Scan for the cell matching the given text and deliver its [X, Y] coordinate at center. 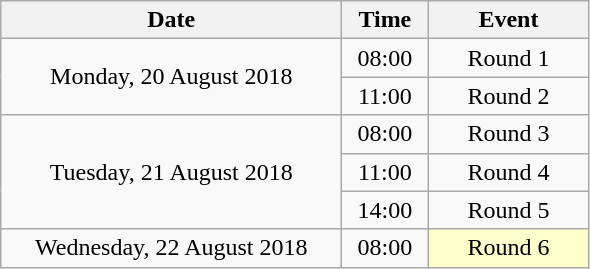
Round 4 [508, 172]
Monday, 20 August 2018 [172, 77]
Event [508, 20]
Time [385, 20]
Round 3 [508, 134]
Tuesday, 21 August 2018 [172, 172]
Date [172, 20]
Round 5 [508, 210]
Wednesday, 22 August 2018 [172, 248]
14:00 [385, 210]
Round 1 [508, 58]
Round 6 [508, 248]
Round 2 [508, 96]
